Locate the cell with the specified text and output its [x, y] center coordinate. 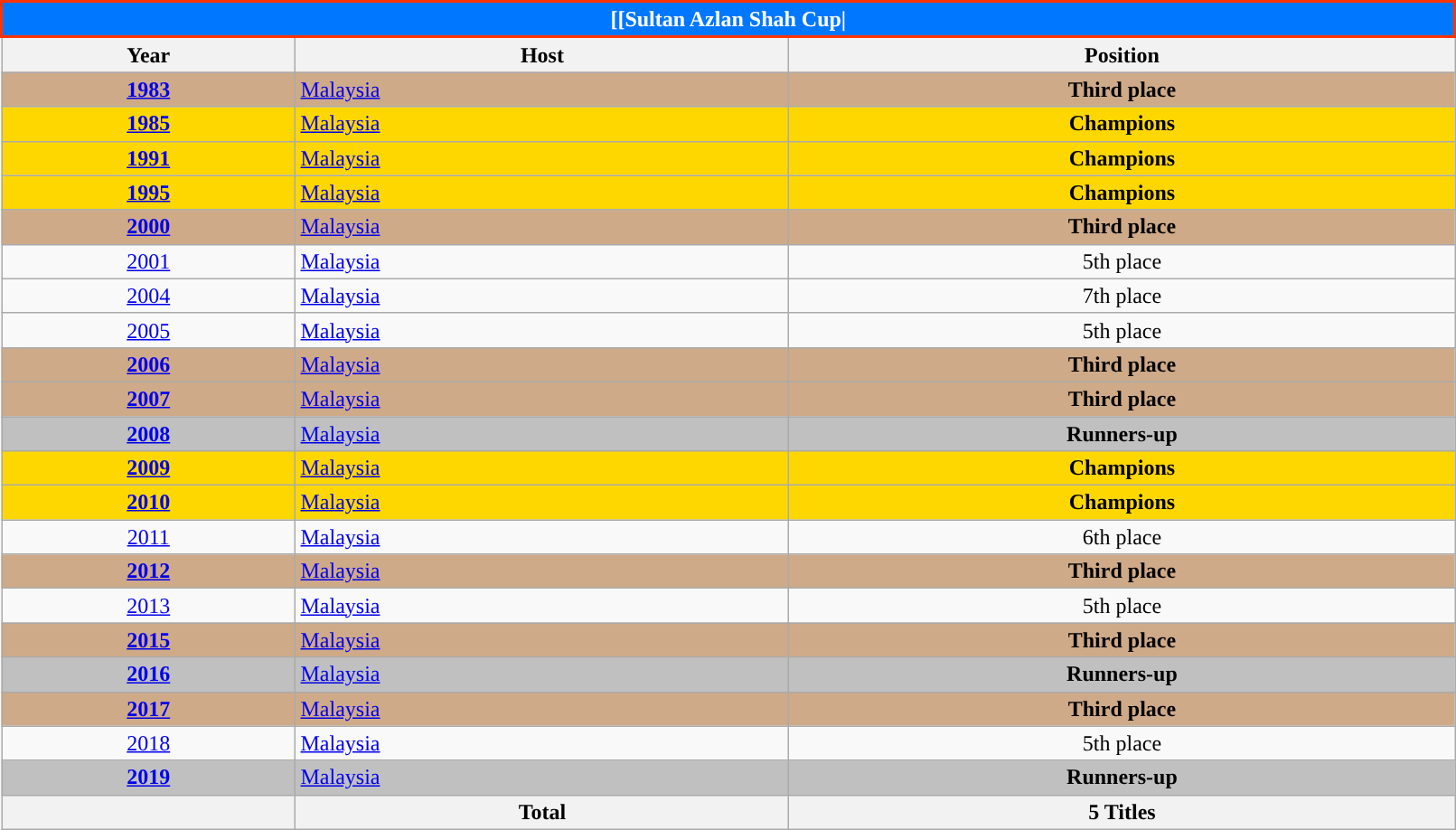
1985 [148, 124]
2009 [148, 468]
5 Titles [1123, 812]
Host [542, 54]
2008 [148, 433]
2001 [148, 261]
1991 [148, 158]
[[Sultan Azlan Shah Cup| [728, 20]
2016 [148, 674]
2007 [148, 399]
2004 [148, 296]
2012 [148, 571]
Total [542, 812]
2017 [148, 709]
2018 [148, 743]
2015 [148, 640]
2006 [148, 364]
2019 [148, 778]
1983 [148, 90]
Year [148, 54]
2011 [148, 537]
2013 [148, 606]
Position [1123, 54]
1995 [148, 193]
2010 [148, 503]
6th place [1123, 537]
2005 [148, 330]
7th place [1123, 296]
2000 [148, 227]
